Pinpoint the cell where the given text exists, returning its (X, Y) midpoint coordinate. 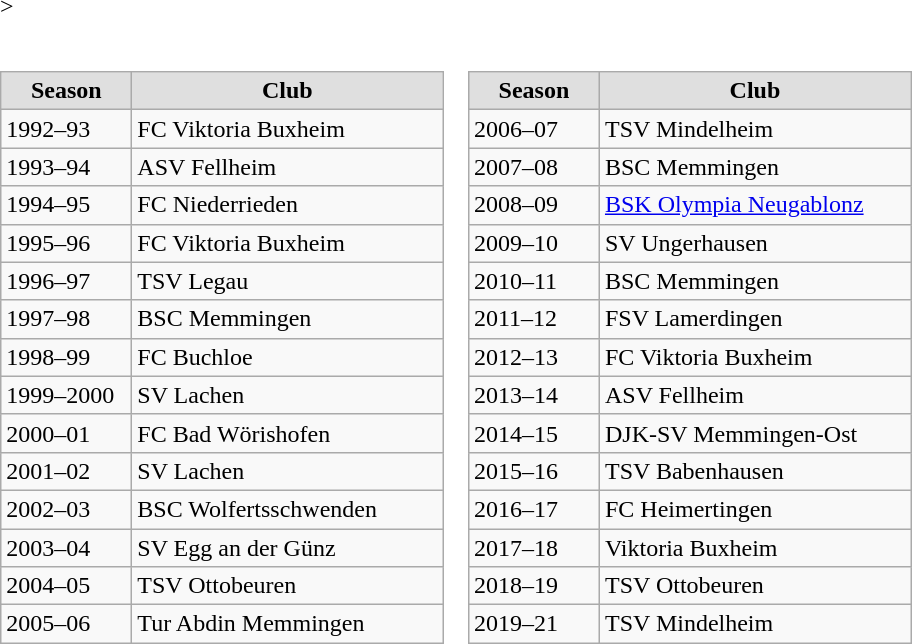
TSV Legau (288, 281)
2009–10 (534, 243)
2018–19 (534, 586)
2010–11 (534, 281)
2007–08 (534, 167)
1996–97 (66, 281)
2013–14 (534, 395)
2008–09 (534, 205)
SV Ungerhausen (754, 243)
2004–05 (66, 586)
2006–07 (534, 129)
BSC Wolfertsschwenden (288, 509)
FC Niederrieden (288, 205)
1995–96 (66, 243)
1993–94 (66, 167)
BSK Olympia Neugablonz (754, 205)
2012–13 (534, 357)
DJK-SV Memmingen-Ost (754, 433)
FC Buchloe (288, 357)
Tur Abdin Memmingen (288, 624)
1997–98 (66, 319)
2003–04 (66, 547)
1998–99 (66, 357)
FSV Lamerdingen (754, 319)
SV Egg an der Günz (288, 547)
Viktoria Buxheim (754, 547)
FC Heimertingen (754, 509)
2016–17 (534, 509)
TSV Babenhausen (754, 471)
2017–18 (534, 547)
2000–01 (66, 433)
FC Bad Wörishofen (288, 433)
2005–06 (66, 624)
2019–21 (534, 624)
2011–12 (534, 319)
2001–02 (66, 471)
1999–2000 (66, 395)
1992–93 (66, 129)
2014–15 (534, 433)
1994–95 (66, 205)
2002–03 (66, 509)
2015–16 (534, 471)
